Return the (x, y) coordinate for the center point of the cell that contains the specified text.  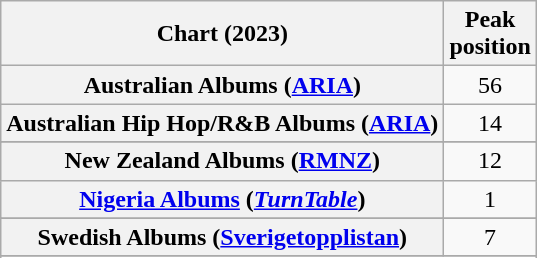
Chart (2023) (222, 34)
1 (490, 199)
Peakposition (490, 34)
12 (490, 161)
New Zealand Albums (RMNZ) (222, 161)
56 (490, 85)
14 (490, 123)
Nigeria Albums (TurnTable) (222, 199)
Australian Hip Hop/R&B Albums (ARIA) (222, 123)
Swedish Albums (Sverigetopplistan) (222, 237)
Australian Albums (ARIA) (222, 85)
7 (490, 237)
